From the cell containing the given text, extract its center point as [X, Y] coordinate. 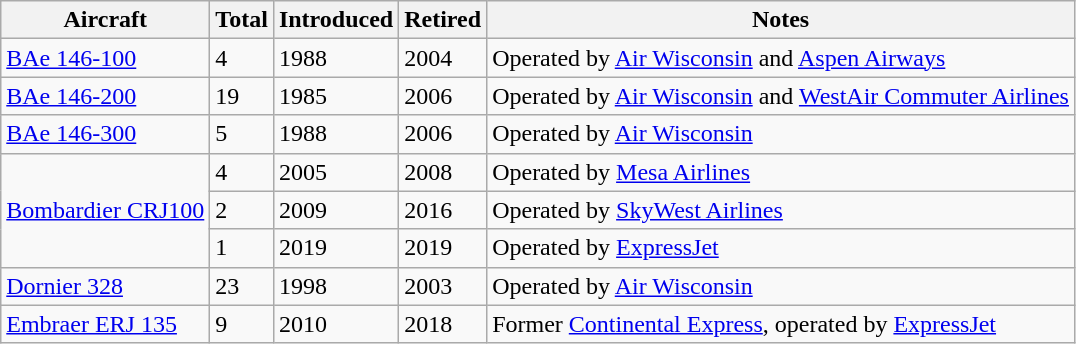
2009 [336, 210]
2005 [336, 172]
2004 [443, 58]
2016 [443, 210]
BAe 146-300 [106, 134]
BAe 146-100 [106, 58]
Dornier 328 [106, 286]
Operated by ExpressJet [781, 248]
Former Continental Express, operated by ExpressJet [781, 324]
Operated by Air Wisconsin and WestAir Commuter Airlines [781, 96]
2018 [443, 324]
1 [242, 248]
BAe 146-200 [106, 96]
19 [242, 96]
9 [242, 324]
1998 [336, 286]
1985 [336, 96]
Operated by Mesa Airlines [781, 172]
Aircraft [106, 20]
2010 [336, 324]
Total [242, 20]
2 [242, 210]
2003 [443, 286]
Operated by Air Wisconsin and Aspen Airways [781, 58]
Bombardier CRJ100 [106, 210]
5 [242, 134]
Retired [443, 20]
Operated by SkyWest Airlines [781, 210]
2008 [443, 172]
23 [242, 286]
Embraer ERJ 135 [106, 324]
Notes [781, 20]
Introduced [336, 20]
